Detect which cell encompasses the target text, then output its (x, y) center coordinate. 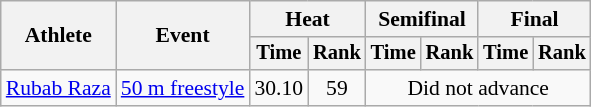
50 m freestyle (183, 88)
30.10 (278, 88)
59 (337, 88)
Heat (307, 19)
Rubab Raza (58, 88)
Semifinal (422, 19)
Athlete (58, 36)
Final (534, 19)
Event (183, 36)
Did not advance (478, 88)
